Pinpoint the cell where the given text exists, returning its (X, Y) midpoint coordinate. 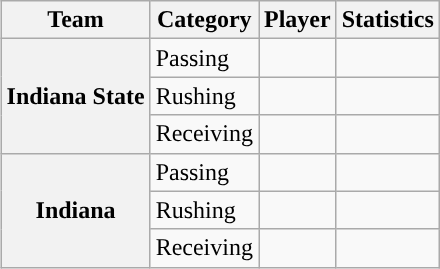
Indiana (76, 210)
Indiana State (76, 96)
Category (204, 20)
Team (76, 20)
Player (297, 20)
Statistics (388, 20)
